From the cell containing the given text, extract its center point as [X, Y] coordinate. 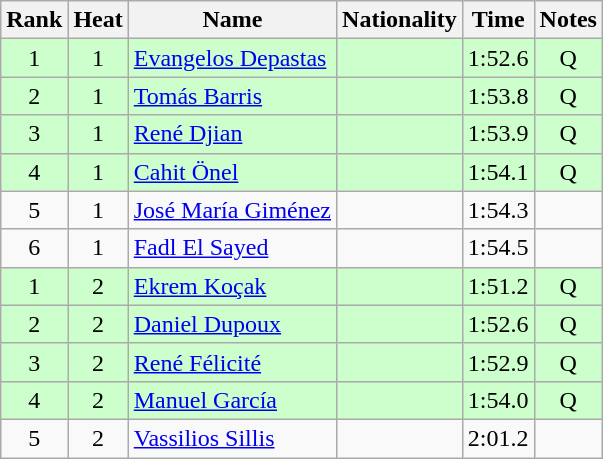
1:54.5 [498, 248]
Vassilios Sillis [232, 438]
1:54.3 [498, 210]
José María Giménez [232, 210]
Nationality [400, 20]
Name [232, 20]
Heat [98, 20]
1:53.9 [498, 134]
1:53.8 [498, 96]
1:51.2 [498, 286]
2:01.2 [498, 438]
Tomás Barris [232, 96]
1:54.0 [498, 400]
6 [34, 248]
René Félicité [232, 362]
René Djian [232, 134]
Daniel Dupoux [232, 324]
Notes [568, 20]
1:54.1 [498, 172]
1:52.9 [498, 362]
Cahit Önel [232, 172]
Evangelos Depastas [232, 58]
Fadl El Sayed [232, 248]
Time [498, 20]
Rank [34, 20]
Manuel García [232, 400]
Ekrem Koçak [232, 286]
